Find where the given text appears and provide that cell's center as (X, Y) coordinate. 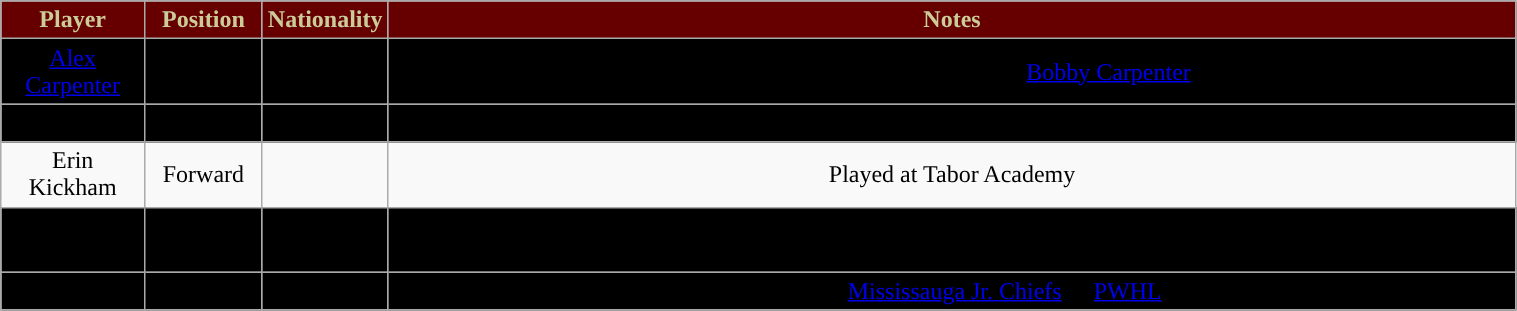
Played for Mississauga Jr. Chiefs of PWHL (952, 291)
Defense (204, 291)
Notes (952, 20)
Daughter of former NHL player Bobby Carpenter (952, 72)
Player (73, 20)
Goaltender (204, 240)
Alex Carpenter (73, 72)
Erin Kickham (73, 174)
Megan Miller (73, 240)
Played at the Lawrence Academy (952, 123)
Emily Field (73, 123)
Nationality (325, 20)
Played at Tabor Academy (952, 174)
Emily Pfalzer (73, 291)
She was a 2011 Team USA U-18 World Championship team member. In addition, she led the Chicago Mission to four straight Illinois state championships (952, 240)
Position (204, 20)
